Search for the cell housing the specified text and yield its (x, y) center coordinate. 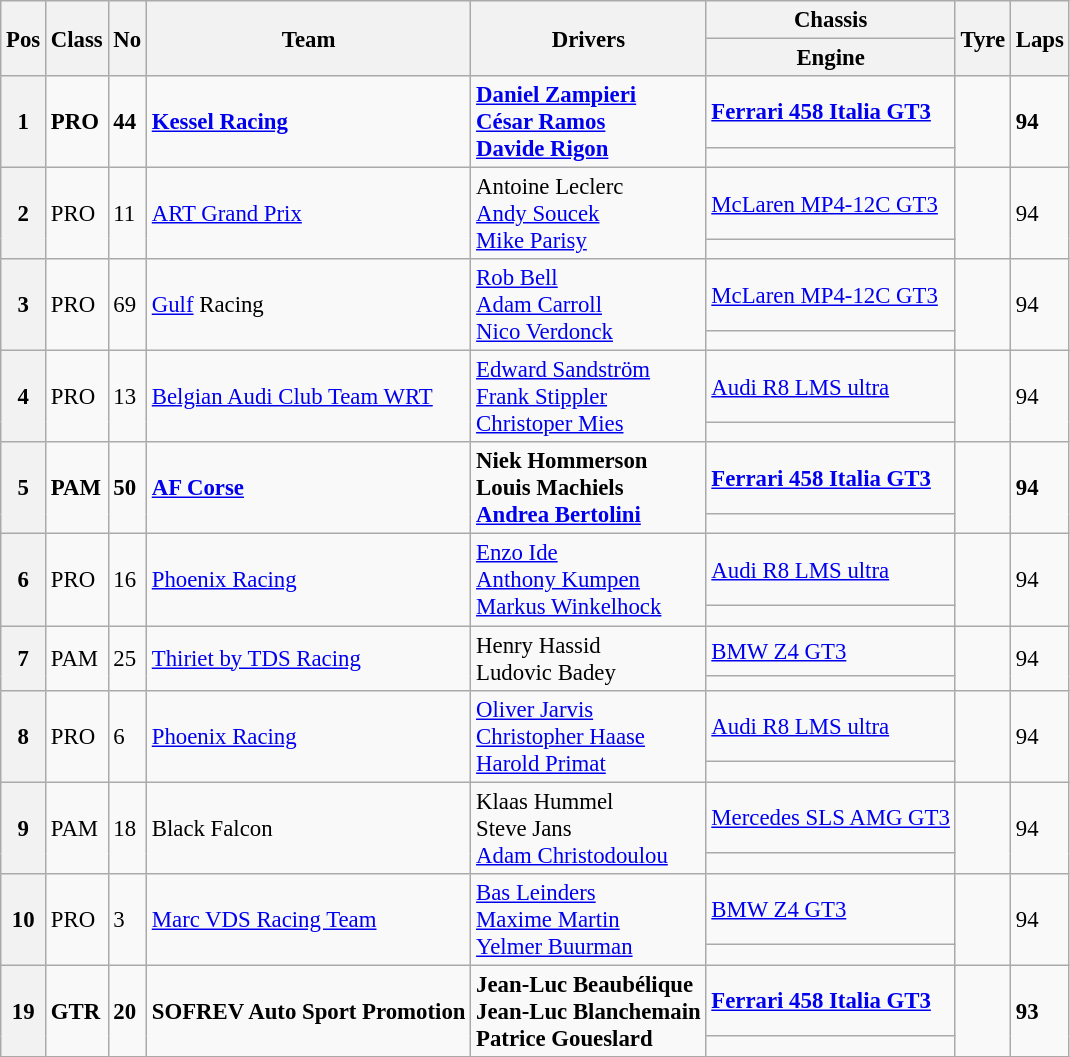
19 (24, 1011)
Rob Bell Adam Carroll Nico Verdonck (588, 305)
Black Falcon (308, 828)
2 (24, 214)
25 (127, 658)
Antoine Leclerc Andy Soucek Mike Parisy (588, 214)
50 (127, 488)
ART Grand Prix (308, 214)
Thiriet by TDS Racing (308, 658)
4 (24, 397)
Gulf Racing (308, 305)
Chassis (830, 20)
18 (127, 828)
1 (24, 122)
Pos (24, 38)
Henry Hassid Ludovic Badey (588, 658)
Belgian Audi Club Team WRT (308, 397)
Jean-Luc Beaubélique Jean-Luc Blanchemain Patrice Goueslard (588, 1011)
Mercedes SLS AMG GT3 (830, 818)
Niek Hommerson Louis Machiels Andrea Bertolini (588, 488)
Team (308, 38)
10 (24, 919)
9 (24, 828)
Oliver Jarvis Christopher Haase Harold Primat (588, 736)
AF Corse (308, 488)
7 (24, 658)
8 (24, 736)
GTR (78, 1011)
13 (127, 397)
Edward Sandström Frank Stippler Christoper Mies (588, 397)
69 (127, 305)
Marc VDS Racing Team (308, 919)
Bas Leinders Maxime Martin Yelmer Buurman (588, 919)
11 (127, 214)
Tyre (982, 38)
Drivers (588, 38)
Class (78, 38)
SOFREV Auto Sport Promotion (308, 1011)
Kessel Racing (308, 122)
44 (127, 122)
Klaas Hummel Steve Jans Adam Christodoulou (588, 828)
16 (127, 580)
Engine (830, 58)
20 (127, 1011)
Daniel Zampieri César Ramos Davide Rigon (588, 122)
93 (1040, 1011)
Laps (1040, 38)
5 (24, 488)
No (127, 38)
Enzo Ide Anthony Kumpen Markus Winkelhock (588, 580)
